Return the (x, y) coordinate for the center point of the cell that contains the specified text.  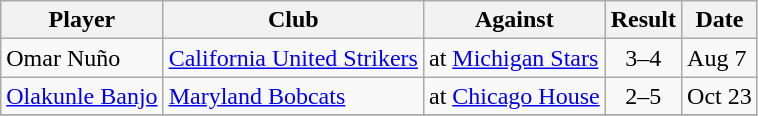
3–4 (643, 58)
California United Strikers (293, 58)
Aug 7 (720, 58)
Maryland Bobcats (293, 96)
Date (720, 20)
Result (643, 20)
Club (293, 20)
Oct 23 (720, 96)
at Chicago House (514, 96)
at Michigan Stars (514, 58)
2–5 (643, 96)
Player (82, 20)
Omar Nuño (82, 58)
Olakunle Banjo (82, 96)
Against (514, 20)
